Pinpoint the cell where the given text exists, returning its [X, Y] midpoint coordinate. 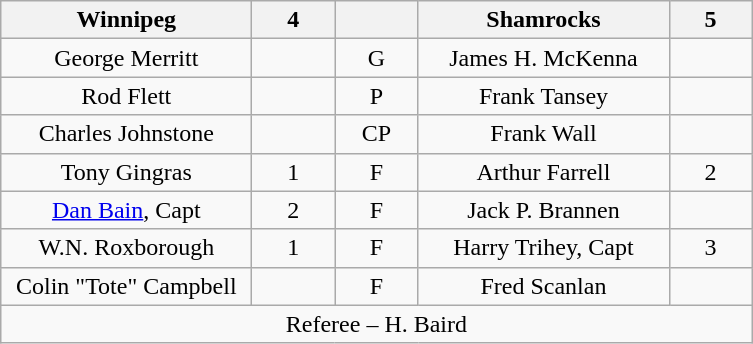
Arthur Farrell [544, 172]
W.N. Roxborough [126, 248]
Frank Tansey [544, 96]
5 [710, 20]
James H. McKenna [544, 58]
Shamrocks [544, 20]
3 [710, 248]
Frank Wall [544, 134]
CP [376, 134]
P [376, 96]
Rod Flett [126, 96]
Harry Trihey, Capt [544, 248]
Colin "Tote" Campbell [126, 286]
Dan Bain, Capt [126, 210]
Tony Gingras [126, 172]
G [376, 58]
Winnipeg [126, 20]
George Merritt [126, 58]
4 [294, 20]
Charles Johnstone [126, 134]
Fred Scanlan [544, 286]
Referee – H. Baird [376, 324]
Jack P. Brannen [544, 210]
